From the cell containing the given text, extract its center point as (x, y) coordinate. 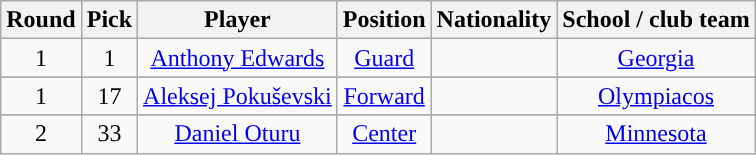
Anthony Edwards (238, 58)
33 (109, 134)
Guard (384, 58)
17 (109, 96)
Pick (109, 20)
Nationality (494, 20)
Aleksej Pokuševski (238, 96)
School / club team (656, 20)
Forward (384, 96)
Center (384, 134)
Minnesota (656, 134)
Player (238, 20)
2 (41, 134)
Round (41, 20)
Georgia (656, 58)
Position (384, 20)
Olympiacos (656, 96)
Daniel Oturu (238, 134)
